Search for the cell housing the specified text and yield its (x, y) center coordinate. 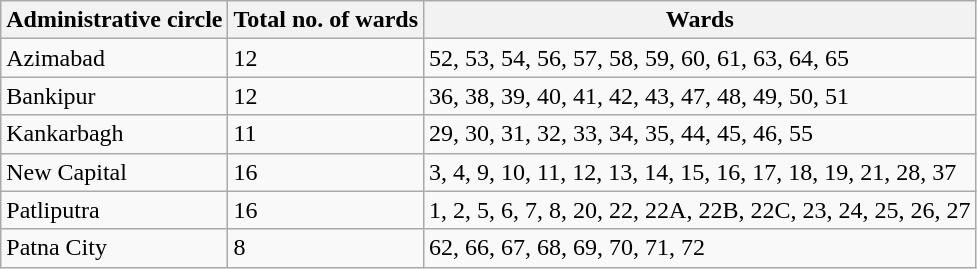
1, 2, 5, 6, 7, 8, 20, 22, 22A, 22B, 22C, 23, 24, 25, 26, 27 (700, 210)
New Capital (114, 172)
Wards (700, 20)
Kankarbagh (114, 134)
Patna City (114, 248)
Administrative circle (114, 20)
52, 53, 54, 56, 57, 58, 59, 60, 61, 63, 64, 65 (700, 58)
Bankipur (114, 96)
29, 30, 31, 32, 33, 34, 35, 44, 45, 46, 55 (700, 134)
62, 66, 67, 68, 69, 70, 71, 72 (700, 248)
3, 4, 9, 10, 11, 12, 13, 14, 15, 16, 17, 18, 19, 21, 28, 37 (700, 172)
Patliputra (114, 210)
11 (326, 134)
Azimabad (114, 58)
Total no. of wards (326, 20)
8 (326, 248)
36, 38, 39, 40, 41, 42, 43, 47, 48, 49, 50, 51 (700, 96)
